Identify which cell holds the provided text, then report its (X, Y) central coordinate. 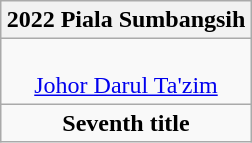
Seventh title (126, 123)
Johor Darul Ta'zim (126, 72)
2022 Piala Sumbangsih (126, 20)
